Return the [X, Y] coordinate for the center point of the cell that contains the specified text.  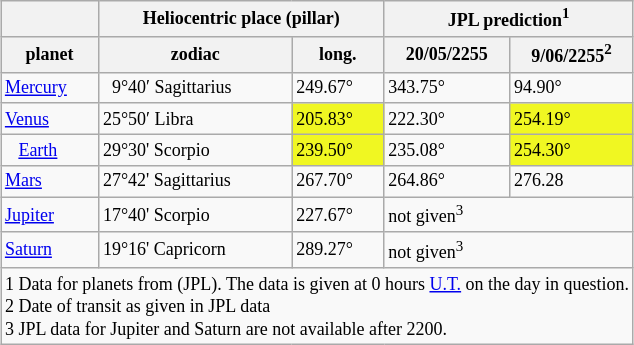
Earth [50, 150]
264.86° [447, 182]
289.27° [338, 250]
17°40' Scorpio [196, 215]
29°30' Scorpio [196, 150]
27°42' Sagittarius [196, 182]
JPL prediction1 [509, 19]
205.83° [338, 118]
235.08° [447, 150]
227.67° [338, 215]
Heliocentric place (pillar) [242, 19]
9/06/22552 [572, 54]
19°16' Capricorn [196, 250]
planet [50, 54]
9°40′ Sagittarius [196, 88]
Jupiter [50, 215]
zodiac [196, 54]
343.75° [447, 88]
94.90° [572, 88]
Mars [50, 182]
254.19° [572, 118]
254.30° [572, 150]
long. [338, 54]
Saturn [50, 250]
20/05/2255 [447, 54]
249.67° [338, 88]
Venus [50, 118]
239.50° [338, 150]
276.28 [572, 182]
25°50′ Libra [196, 118]
222.30° [447, 118]
Mercury [50, 88]
267.70° [338, 182]
